Extract the (x, y) coordinate from the center of the cell holding the provided text.  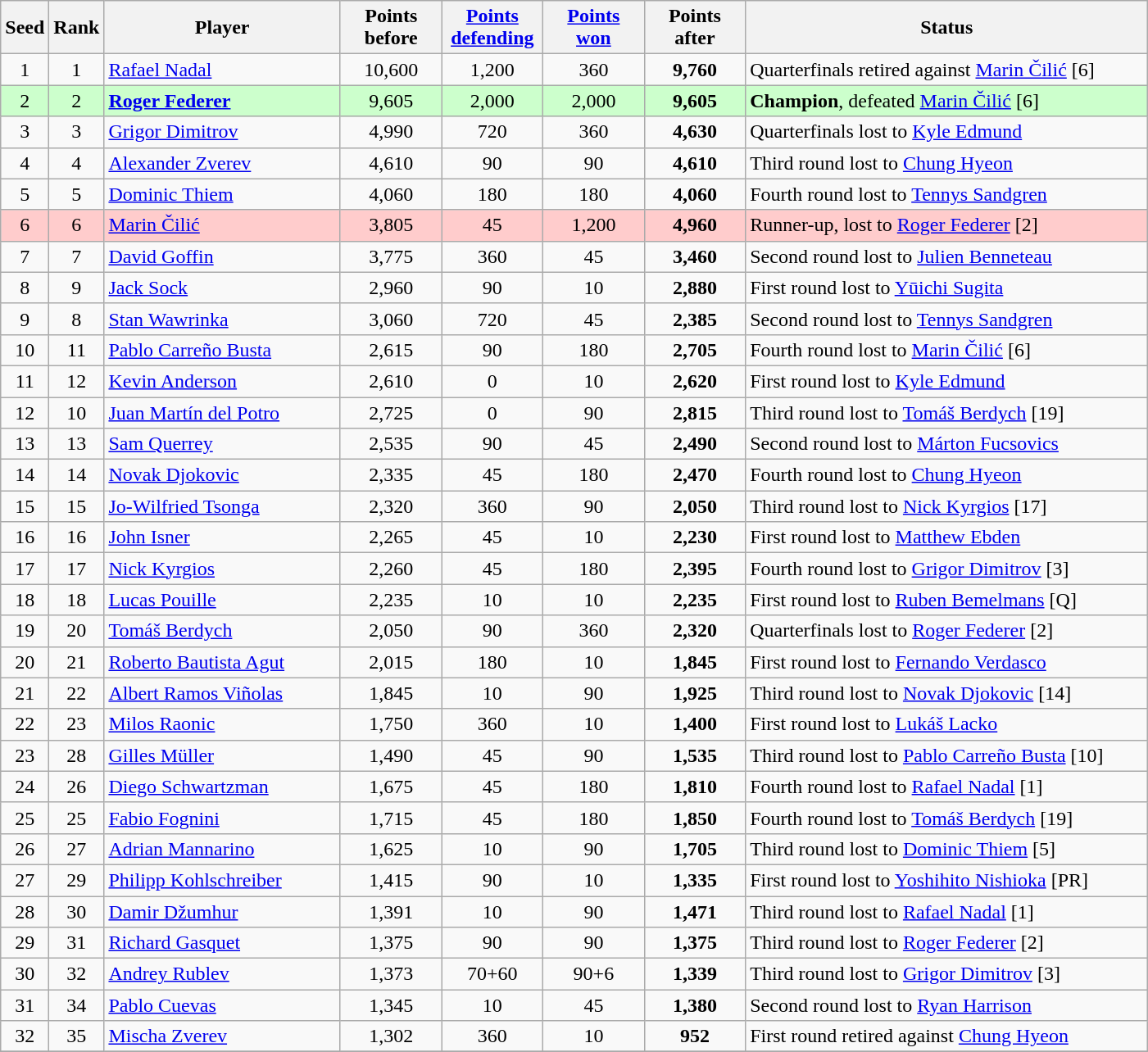
Fourth round lost to Tennys Sandgren (947, 194)
Fourth round lost to Tomáš Berdych [19] (947, 818)
2,725 (391, 412)
Fourth round lost to Chung Hyeon (947, 475)
3,775 (391, 256)
3,060 (391, 319)
2,960 (391, 288)
Andrey Rublev (223, 974)
First round lost to Fernando Verdasco (947, 662)
1,810 (695, 787)
2,610 (391, 381)
Gilles Müller (223, 755)
4,630 (695, 132)
Quarterfinals retired against Marin Čilić [6] (947, 70)
2,470 (695, 475)
Alexander Zverev (223, 163)
Fourth round lost to Rafael Nadal [1] (947, 787)
Fourth round lost to Grigor Dimitrov [3] (947, 569)
35 (77, 1036)
1,750 (391, 724)
4,990 (391, 132)
1,380 (695, 1005)
19 (25, 631)
1,391 (391, 912)
2,705 (695, 350)
Rank (77, 28)
Diego Schwartzman (223, 787)
Nick Kyrgios (223, 569)
Stan Wawrinka (223, 319)
Third round lost to Grigor Dimitrov [3] (947, 974)
1,471 (695, 912)
10,600 (391, 70)
1,339 (695, 974)
First round lost to Kyle Edmund (947, 381)
Runner-up, lost to Roger Federer [2] (947, 225)
2,265 (391, 537)
90+6 (594, 974)
2,620 (695, 381)
First round lost to Matthew Ebden (947, 537)
David Goffin (223, 256)
Status (947, 28)
1,925 (695, 693)
Adrian Mannarino (223, 849)
First round lost to Ruben Bemelmans [Q] (947, 600)
Second round lost to Julien Benneteau (947, 256)
2,230 (695, 537)
Second round lost to Ryan Harrison (947, 1005)
1,850 (695, 818)
1,302 (391, 1036)
Champion, defeated Marin Čilić [6] (947, 101)
1,490 (391, 755)
First round retired against Chung Hyeon (947, 1036)
Dominic Thiem (223, 194)
Fabio Fognini (223, 818)
Pablo Cuevas (223, 1005)
2,490 (695, 444)
1,625 (391, 849)
Quarterfinals lost to Roger Federer [2] (947, 631)
John Isner (223, 537)
3,460 (695, 256)
Second round lost to Tennys Sandgren (947, 319)
1,373 (391, 974)
First round lost to Lukáš Lacko (947, 724)
Novak Djokovic (223, 475)
Sam Querrey (223, 444)
Third round lost to Pablo Carreño Busta [10] (947, 755)
Philipp Kohlschreiber (223, 880)
2,260 (391, 569)
1,400 (695, 724)
Third round lost to Dominic Thiem [5] (947, 849)
Marin Čilić (223, 225)
70+60 (492, 974)
Points defending (492, 28)
1,345 (391, 1005)
Player (223, 28)
Third round lost to Nick Kyrgios [17] (947, 506)
Third round lost to Roger Federer [2] (947, 943)
2,335 (391, 475)
Second round lost to Márton Fucsovics (947, 444)
First round lost to Yūichi Sugita (947, 288)
9,760 (695, 70)
Rafael Nadal (223, 70)
1,415 (391, 880)
Grigor Dimitrov (223, 132)
2,385 (695, 319)
Pablo Carreño Busta (223, 350)
Jo-Wilfried Tsonga (223, 506)
Roberto Bautista Agut (223, 662)
Albert Ramos Viñolas (223, 693)
Tomáš Berdych (223, 631)
Roger Federer (223, 101)
1,675 (391, 787)
Third round lost to Chung Hyeon (947, 163)
Lucas Pouille (223, 600)
Third round lost to Tomáš Berdych [19] (947, 412)
Third round lost to Novak Djokovic [14] (947, 693)
Jack Sock (223, 288)
2,015 (391, 662)
Richard Gasquet (223, 943)
2,815 (695, 412)
1,705 (695, 849)
4,960 (695, 225)
24 (25, 787)
Milos Raonic (223, 724)
Points before (391, 28)
Points won (594, 28)
3,805 (391, 225)
Quarterfinals lost to Kyle Edmund (947, 132)
34 (77, 1005)
Third round lost to Rafael Nadal [1] (947, 912)
1,715 (391, 818)
Fourth round lost to Marin Čilić [6] (947, 350)
Mischa Zverev (223, 1036)
1,335 (695, 880)
2,535 (391, 444)
1,535 (695, 755)
Damir Džumhur (223, 912)
First round lost to Yoshihito Nishioka [PR] (947, 880)
2,880 (695, 288)
952 (695, 1036)
2,615 (391, 350)
Juan Martín del Potro (223, 412)
Points after (695, 28)
2,395 (695, 569)
Kevin Anderson (223, 381)
Seed (25, 28)
